Output the (x, y) coordinate of the center of the cell containing the given text.  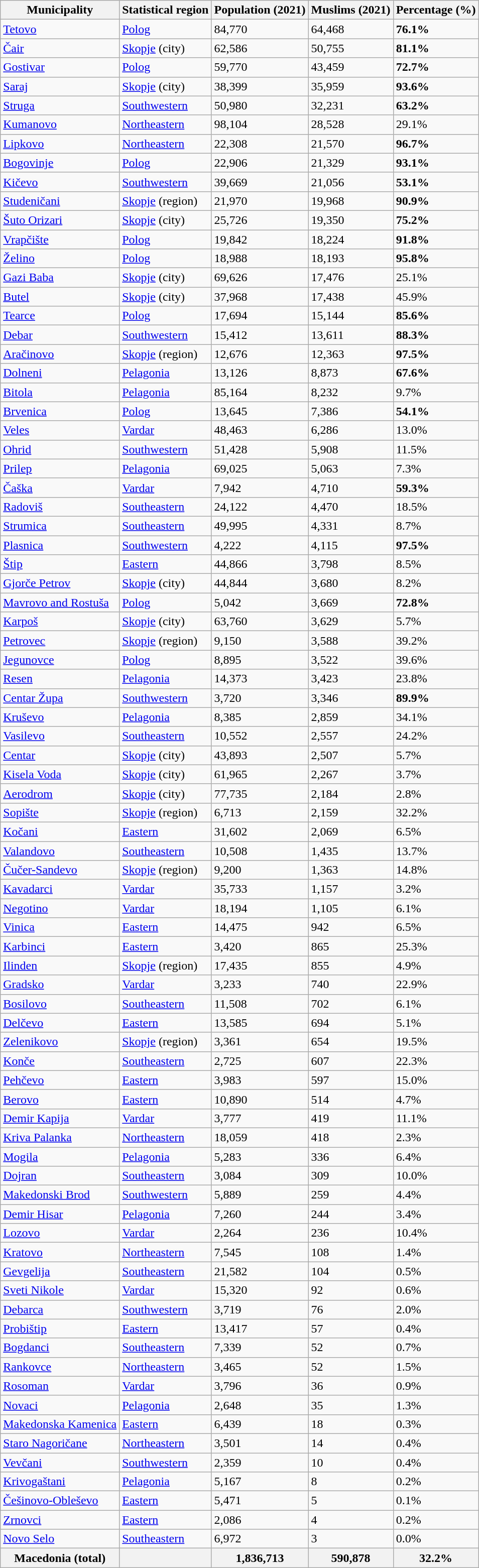
53.1% (436, 182)
0.0% (436, 1539)
Plasnica (60, 545)
36 (350, 1386)
10.4% (436, 1233)
4.7% (436, 1099)
Bogovinje (60, 163)
59.3% (436, 488)
Čučer-Sandevo (60, 870)
19,350 (350, 220)
607 (350, 1061)
Kratovo (60, 1252)
6,972 (260, 1539)
24.2% (436, 736)
25.1% (436, 278)
6.4% (436, 1156)
Želino (60, 259)
3,720 (260, 698)
244 (350, 1214)
51,428 (260, 449)
1,836,713 (260, 1558)
15,144 (350, 316)
8,873 (350, 373)
81.1% (436, 48)
22.3% (436, 1061)
10.0% (436, 1176)
3,719 (260, 1309)
Tetovo (60, 29)
Debar (60, 335)
Štip (60, 564)
8.2% (436, 583)
49,995 (260, 526)
64,468 (350, 29)
1.3% (436, 1405)
10,890 (260, 1099)
3,084 (260, 1176)
Ilinden (60, 966)
95.8% (436, 259)
63,760 (260, 622)
21,582 (260, 1271)
13.7% (436, 851)
104 (350, 1271)
702 (350, 1004)
Butel (60, 297)
4,331 (350, 526)
740 (350, 985)
1,105 (350, 908)
76 (350, 1309)
Municipality (60, 10)
2,069 (350, 831)
Rosoman (60, 1386)
3,588 (350, 641)
11.1% (436, 1118)
Demir Kapija (60, 1118)
7,339 (260, 1348)
8,895 (260, 660)
13,417 (260, 1329)
15,320 (260, 1290)
48,463 (260, 430)
Bosilovo (60, 1004)
Aračinovo (60, 354)
Gjorče Petrov (60, 583)
2,648 (260, 1405)
9,200 (260, 870)
Tearce (60, 316)
3,796 (260, 1386)
Veles (60, 430)
Konče (60, 1061)
Pehčevo (60, 1080)
108 (350, 1252)
Dojran (60, 1176)
2.0% (436, 1309)
2,267 (350, 774)
5,283 (260, 1156)
Bitola (60, 392)
3,501 (260, 1443)
Statistical region (166, 10)
75.2% (436, 220)
419 (350, 1118)
3,465 (260, 1367)
336 (350, 1156)
5,908 (350, 449)
2,557 (350, 736)
2,184 (350, 793)
2,159 (350, 812)
259 (350, 1195)
13,645 (260, 411)
Debarca (60, 1309)
3,669 (350, 602)
4,115 (350, 545)
3.4% (436, 1214)
Kruševo (60, 717)
3,233 (260, 985)
Kočani (60, 831)
3,629 (350, 622)
45.9% (436, 297)
4.4% (436, 1195)
69,025 (260, 468)
2,725 (260, 1061)
8 (350, 1482)
69,626 (260, 278)
3 (350, 1539)
Zelenikovo (60, 1042)
5.1% (436, 1023)
5,167 (260, 1482)
6,713 (260, 812)
8.5% (436, 564)
Delčevo (60, 1023)
29.1% (436, 125)
77,735 (260, 793)
7,545 (260, 1252)
59,770 (260, 67)
67.6% (436, 373)
Vinica (60, 927)
3,423 (350, 679)
10 (350, 1463)
0.7% (436, 1348)
18,224 (350, 239)
19,842 (260, 239)
Mavrovo and Rostuša (60, 602)
61,965 (260, 774)
2,359 (260, 1463)
18,059 (260, 1137)
5 (350, 1501)
7.3% (436, 468)
19.5% (436, 1042)
Dolneni (60, 373)
1,363 (350, 870)
10,552 (260, 736)
6,286 (350, 430)
11.5% (436, 449)
21,056 (350, 182)
590,878 (350, 1558)
694 (350, 1023)
Sveti Nikole (60, 1290)
76.1% (436, 29)
Bogdanci (60, 1348)
3,361 (260, 1042)
18 (350, 1424)
32,231 (350, 105)
43,459 (350, 67)
14.8% (436, 870)
Ohrid (60, 449)
Jegunovce (60, 660)
Struga (60, 105)
Population (2021) (260, 10)
21,970 (260, 201)
54.1% (436, 411)
7,942 (260, 488)
855 (350, 966)
Brvenica (60, 411)
3,420 (260, 946)
4,222 (260, 545)
942 (350, 927)
Gazi Baba (60, 278)
0.9% (436, 1386)
25,726 (260, 220)
63.2% (436, 105)
865 (350, 946)
Gradsko (60, 985)
8.7% (436, 526)
12,676 (260, 354)
Karpoš (60, 622)
Šuto Orizari (60, 220)
3,777 (260, 1118)
Novo Selo (60, 1539)
34.1% (436, 717)
84,770 (260, 29)
85.6% (436, 316)
4 (350, 1520)
Radoviš (60, 507)
22.9% (436, 985)
Lipkovo (60, 144)
15,412 (260, 335)
Petrovec (60, 641)
Resen (60, 679)
14 (350, 1443)
3,680 (350, 583)
Demir Hisar (60, 1214)
Kičevo (60, 182)
Čaška (60, 488)
37,968 (260, 297)
8,232 (350, 392)
Macedonia (total) (60, 1558)
5,042 (260, 602)
Sopište (60, 812)
597 (350, 1080)
Muslims (2021) (350, 10)
Centar Župa (60, 698)
38,399 (260, 86)
35,733 (260, 889)
Vrapčište (60, 239)
1.5% (436, 1367)
93.6% (436, 86)
309 (350, 1176)
13,126 (260, 373)
0.6% (436, 1290)
13.0% (436, 430)
4,470 (350, 507)
Rankovce (60, 1367)
5,063 (350, 468)
3,522 (350, 660)
19,968 (350, 201)
17,438 (350, 297)
17,476 (350, 278)
35 (350, 1405)
18.5% (436, 507)
2,507 (350, 755)
90.9% (436, 201)
4,710 (350, 488)
17,435 (260, 966)
91.8% (436, 239)
72.7% (436, 67)
7,386 (350, 411)
9.7% (436, 392)
Strumica (60, 526)
31,602 (260, 831)
35,959 (350, 86)
Lozovo (60, 1233)
50,755 (350, 48)
22,906 (260, 163)
0.3% (436, 1424)
418 (350, 1137)
0.1% (436, 1501)
18,193 (350, 259)
18,988 (260, 259)
2.8% (436, 793)
3,983 (260, 1080)
72.8% (436, 602)
Novaci (60, 1405)
62,586 (260, 48)
Kavadarci (60, 889)
Percentage (%) (436, 10)
22,308 (260, 144)
Aerodrom (60, 793)
92 (350, 1290)
Studeničani (60, 201)
Probištip (60, 1329)
96.7% (436, 144)
43,893 (260, 755)
6,439 (260, 1424)
7,260 (260, 1214)
44,844 (260, 583)
9,150 (260, 641)
44,866 (260, 564)
21,329 (350, 163)
39,669 (260, 182)
2.3% (436, 1137)
236 (350, 1233)
21,570 (350, 144)
23.8% (436, 679)
Krivogaštani (60, 1482)
0.5% (436, 1271)
Kriva Palanka (60, 1137)
Karbinci (60, 946)
4.9% (436, 966)
Staro Nagoričane (60, 1443)
14,373 (260, 679)
5,471 (260, 1501)
2,859 (350, 717)
1,157 (350, 889)
5,889 (260, 1195)
Negotino (60, 908)
Zrnovci (60, 1520)
Kumanovo (60, 125)
Saraj (60, 86)
18,194 (260, 908)
Kisela Voda (60, 774)
3,798 (350, 564)
13,585 (260, 1023)
57 (350, 1329)
88.3% (436, 335)
Mogila (60, 1156)
12,363 (350, 354)
8,385 (260, 717)
17,694 (260, 316)
Prilep (60, 468)
Vasilevo (60, 736)
3.7% (436, 774)
Vevčani (60, 1463)
93.1% (436, 163)
24,122 (260, 507)
10,508 (260, 851)
85,164 (260, 392)
89.9% (436, 698)
25.3% (436, 946)
39.2% (436, 641)
2,086 (260, 1520)
Centar (60, 755)
Makedonska Kamenica (60, 1424)
3,346 (350, 698)
98,104 (260, 125)
1,435 (350, 851)
39.6% (436, 660)
Čair (60, 48)
Valandovo (60, 851)
11,508 (260, 1004)
2,264 (260, 1233)
Makedonski Brod (60, 1195)
1.4% (436, 1252)
50,980 (260, 105)
3.2% (436, 889)
28,528 (350, 125)
514 (350, 1099)
Berovo (60, 1099)
654 (350, 1042)
14,475 (260, 927)
13,611 (350, 335)
Gostivar (60, 67)
Češinovo-Obleševo (60, 1501)
Gevgelija (60, 1271)
15.0% (436, 1080)
